From the cell containing the given text, extract its center point as (X, Y) coordinate. 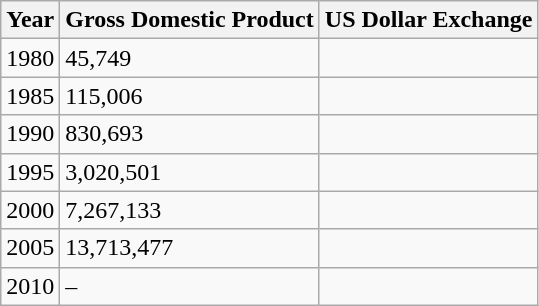
Year (30, 20)
115,006 (190, 96)
US Dollar Exchange (428, 20)
2010 (30, 286)
2005 (30, 248)
1985 (30, 96)
1990 (30, 134)
2000 (30, 210)
Gross Domestic Product (190, 20)
7,267,133 (190, 210)
– (190, 286)
3,020,501 (190, 172)
13,713,477 (190, 248)
45,749 (190, 58)
1995 (30, 172)
830,693 (190, 134)
1980 (30, 58)
